Pinpoint the cell where the given text exists, returning its [X, Y] midpoint coordinate. 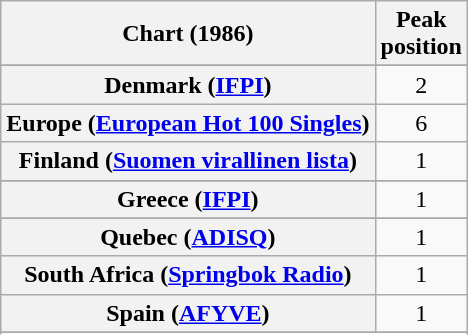
Spain (AFYVE) [188, 313]
Europe (European Hot 100 Singles) [188, 123]
Chart (1986) [188, 34]
South Africa (Springbok Radio) [188, 275]
Finland (Suomen virallinen lista) [188, 161]
Quebec (ADISQ) [188, 237]
6 [421, 123]
2 [421, 85]
Greece (IFPI) [188, 199]
Peakposition [421, 34]
Denmark (IFPI) [188, 85]
